Search for the cell housing the specified text and yield its [x, y] center coordinate. 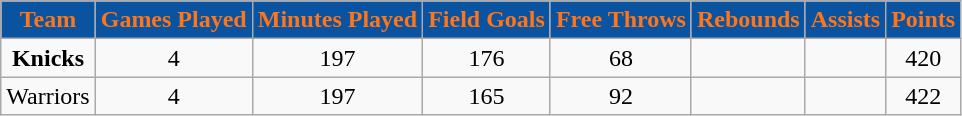
Field Goals [487, 20]
420 [924, 58]
Assists [845, 20]
Rebounds [748, 20]
Warriors [48, 96]
Minutes Played [337, 20]
68 [620, 58]
Points [924, 20]
92 [620, 96]
176 [487, 58]
422 [924, 96]
Knicks [48, 58]
165 [487, 96]
Free Throws [620, 20]
Games Played [174, 20]
Team [48, 20]
